Output the (X, Y) coordinate of the center of the cell containing the given text.  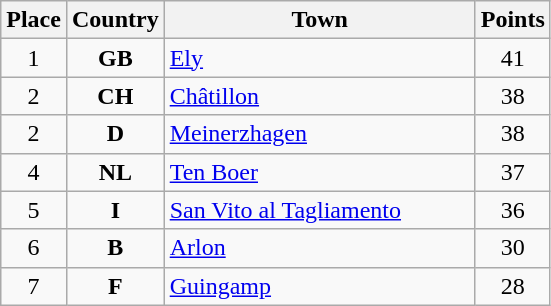
37 (512, 172)
41 (512, 58)
I (115, 210)
CH (115, 96)
Points (512, 20)
5 (34, 210)
30 (512, 248)
B (115, 248)
Ely (320, 58)
Ten Boer (320, 172)
Place (34, 20)
Arlon (320, 248)
Meinerzhagen (320, 134)
D (115, 134)
San Vito al Tagliamento (320, 210)
F (115, 286)
7 (34, 286)
Town (320, 20)
Châtillon (320, 96)
1 (34, 58)
Country (115, 20)
GB (115, 58)
4 (34, 172)
NL (115, 172)
Guingamp (320, 286)
36 (512, 210)
6 (34, 248)
28 (512, 286)
